Determine the (x, y) coordinate at the center of the cell enclosing the given text.  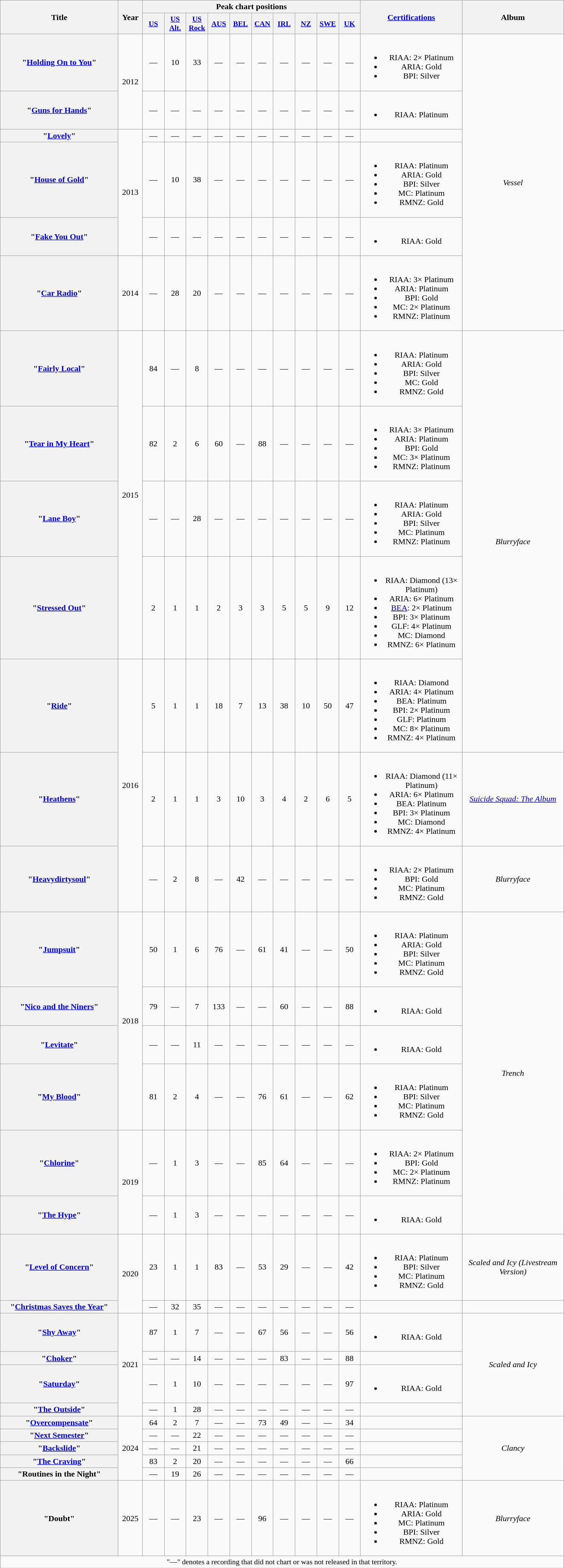
SWE (328, 24)
97 (349, 1383)
NZ (306, 24)
"Next Semester" (59, 1435)
RIAA: 2× PlatinumARIA: GoldBPI: Silver (411, 63)
"Lane Boy" (59, 519)
"Saturday" (59, 1383)
Album (513, 17)
Certifications (411, 17)
2013 (131, 192)
53 (262, 1267)
USAlt. (175, 24)
18 (219, 706)
"Heathens" (59, 799)
Clancy (513, 1448)
RIAA: Diamond (13× Platinum)ARIA: 6× PlatinumBEA: 2× PlatinumBPI: 3× PlatinumGLF: 4× PlatinumMC: DiamondRMNZ: 6× Platinum (411, 607)
"Tear in My Heart" (59, 443)
RIAA: Platinum (411, 110)
62 (349, 1097)
"Choker" (59, 1358)
CAN (262, 24)
RIAA: 2× PlatinumBPI: GoldMC: 2× PlatinumRMNZ: Platinum (411, 1163)
2020 (131, 1274)
26 (197, 1474)
"Overcompensate" (59, 1423)
"—" denotes a recording that did not chart or was not released in that territory. (282, 1562)
35 (197, 1307)
11 (197, 1045)
"Nico and the Niners" (59, 1006)
"Christmas Saves the Year" (59, 1307)
79 (153, 1006)
Year (131, 17)
"Car Radio" (59, 293)
85 (262, 1163)
RIAA: 3× PlatinumARIA: PlatinumBPI: GoldMC: 3× PlatinumRMNZ: Platinum (411, 443)
22 (197, 1435)
13 (262, 706)
USRock (197, 24)
RIAA: 3× PlatinumARIA: PlatinumBPI: GoldMC: 2× PlatinumRMNZ: Platinum (411, 293)
96 (262, 1518)
82 (153, 443)
21 (197, 1448)
RIAA: PlatinumARIA: GoldMC: PlatinumBPI: SilverRMNZ: Gold (411, 1518)
Peak chart positions (252, 7)
AUS (219, 24)
Suicide Squad: The Album (513, 799)
Trench (513, 1073)
133 (219, 1006)
Scaled and Icy (Livestream Version) (513, 1267)
Title (59, 17)
"Backslide" (59, 1448)
RIAA: PlatinumARIA: GoldBPI: SilverMC: PlatinumRMNZ: Platinum (411, 519)
"Guns for Hands" (59, 110)
29 (284, 1267)
"Chlorine" (59, 1163)
RIAA: Diamond (11× Platinum)ARIA: 6× PlatinumBEA: PlatinumBPI: 3× PlatinumMC: DiamondRMNZ: 4× Platinum (411, 799)
IRL (284, 24)
49 (284, 1423)
2016 (131, 786)
2015 (131, 495)
14 (197, 1358)
41 (284, 950)
87 (153, 1332)
"Holding On to You" (59, 63)
2021 (131, 1364)
"Heavydirtysoul" (59, 879)
67 (262, 1332)
"Fake You Out" (59, 237)
47 (349, 706)
"The Hype" (59, 1215)
2024 (131, 1448)
81 (153, 1097)
9 (328, 607)
"Level of Concern" (59, 1267)
UK (349, 24)
2012 (131, 82)
32 (175, 1307)
33 (197, 63)
"The Outside" (59, 1409)
66 (349, 1461)
"Jumpsuit" (59, 950)
"House of Gold" (59, 179)
RIAA: 2× PlatinumBPI: GoldMC: PlatinumRMNZ: Gold (411, 879)
Scaled and Icy (513, 1364)
2018 (131, 1021)
"Fairly Local" (59, 368)
"Shy Away" (59, 1332)
RIAA: DiamondARIA: 4× PlatinumBEA: PlatinumBPI: 2× PlatinumGLF: PlatinumMC: 8× PlatinumRMNZ: 4× Platinum (411, 706)
"Ride" (59, 706)
12 (349, 607)
"Doubt" (59, 1518)
"My Blood" (59, 1097)
BEL (240, 24)
"The Craving" (59, 1461)
2025 (131, 1518)
RIAA: PlatinumARIA: GoldBPI: SilverMC: GoldRMNZ: Gold (411, 368)
"Levitate" (59, 1045)
"Lovely" (59, 136)
"Routines in the Night" (59, 1474)
2019 (131, 1182)
"Stressed Out" (59, 607)
34 (349, 1423)
19 (175, 1474)
84 (153, 368)
Vessel (513, 182)
2014 (131, 293)
73 (262, 1423)
US (153, 24)
